Scan for the cell matching the given text and deliver its [X, Y] coordinate at center. 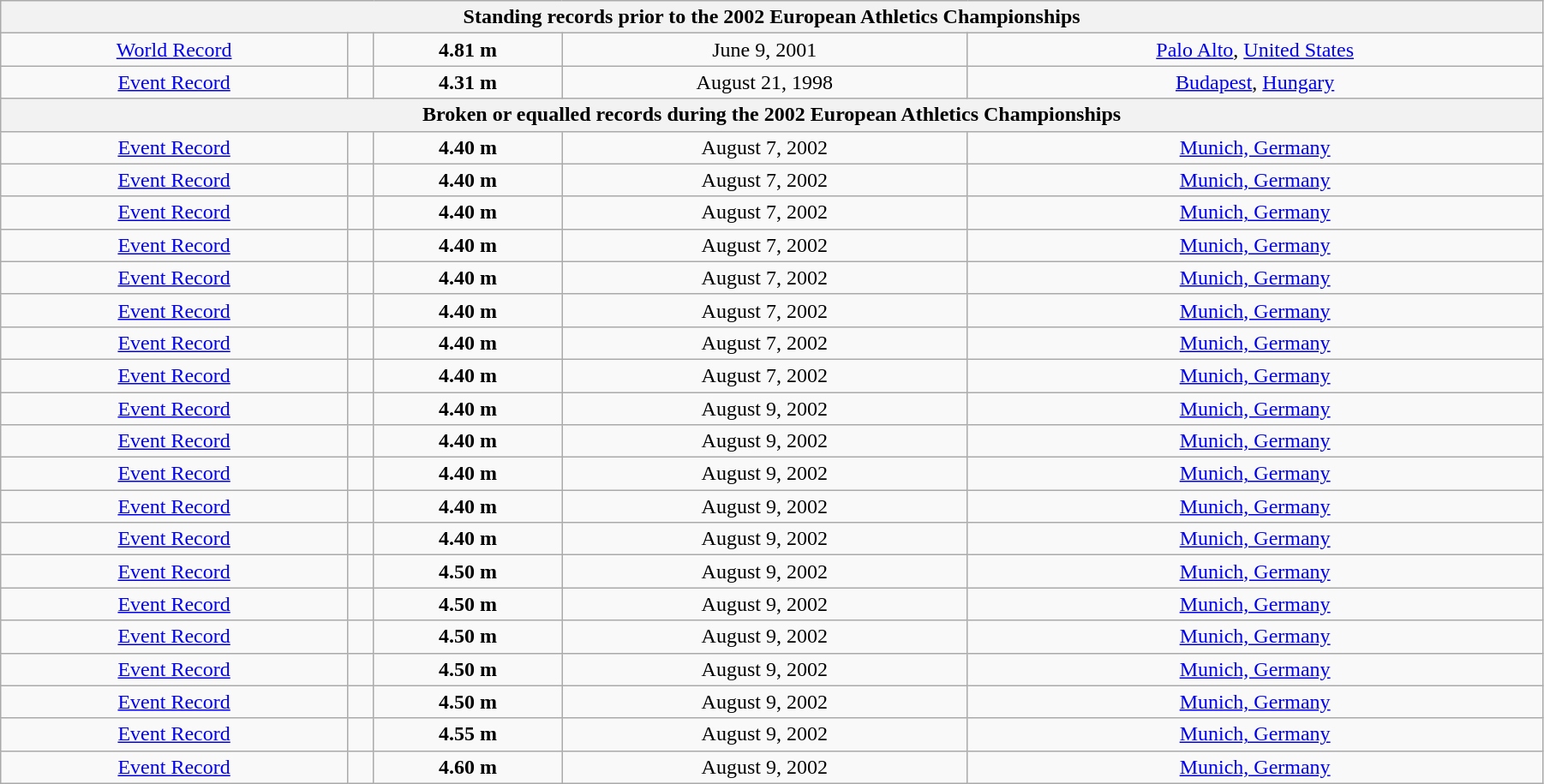
4.55 m [468, 734]
World Record [175, 50]
4.60 m [468, 767]
August 21, 1998 [764, 82]
June 9, 2001 [764, 50]
Broken or equalled records during the 2002 European Athletics Championships [772, 115]
Budapest, Hungary [1255, 82]
Standing records prior to the 2002 European Athletics Championships [772, 17]
4.31 m [468, 82]
4.81 m [468, 50]
Palo Alto, United States [1255, 50]
